Return the [X, Y] coordinate for the center point of the cell that contains the specified text.  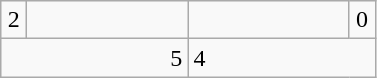
4 [282, 58]
2 [14, 20]
5 [94, 58]
0 [362, 20]
